Find where the given text appears and provide that cell's center as [X, Y] coordinate. 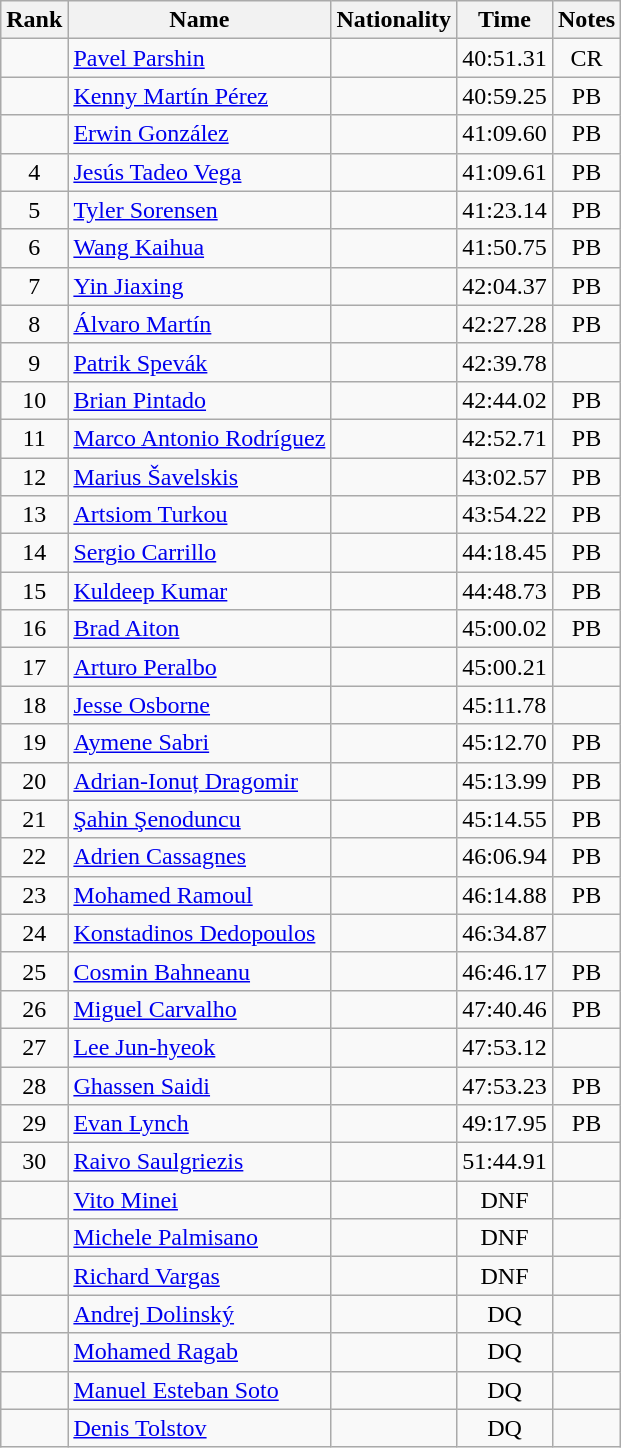
41:50.75 [505, 248]
Rank [34, 20]
17 [34, 667]
45:00.21 [505, 667]
43:02.57 [505, 477]
Patrik Spevák [200, 362]
40:51.31 [505, 58]
12 [34, 477]
Notes [586, 20]
Yin Jiaxing [200, 286]
46:06.94 [505, 857]
41:09.61 [505, 172]
20 [34, 781]
Wang Kaihua [200, 248]
7 [34, 286]
21 [34, 819]
Manuel Esteban Soto [200, 1390]
30 [34, 1162]
Name [200, 20]
Marco Antonio Rodríguez [200, 438]
Marius Šavelskis [200, 477]
45:00.02 [505, 629]
6 [34, 248]
15 [34, 591]
44:18.45 [505, 553]
Tyler Sorensen [200, 210]
Kenny Martín Pérez [200, 96]
42:52.71 [505, 438]
Adrian-Ionuț Dragomir [200, 781]
47:40.46 [505, 1009]
47:53.23 [505, 1085]
14 [34, 553]
Time [505, 20]
11 [34, 438]
Erwin González [200, 134]
Raivo Saulgriezis [200, 1162]
45:11.78 [505, 705]
42:44.02 [505, 400]
26 [34, 1009]
Nationality [394, 20]
Sergio Carrillo [200, 553]
Ghassen Saidi [200, 1085]
46:34.87 [505, 933]
45:12.70 [505, 743]
Pavel Parshin [200, 58]
51:44.91 [505, 1162]
Michele Palmisano [200, 1238]
46:46.17 [505, 971]
23 [34, 895]
Arturo Peralbo [200, 667]
Konstadinos Dedopoulos [200, 933]
Brad Aiton [200, 629]
Adrien Cassagnes [200, 857]
10 [34, 400]
42:27.28 [505, 324]
Artsiom Turkou [200, 515]
Andrej Dolinský [200, 1314]
22 [34, 857]
Jesse Osborne [200, 705]
41:09.60 [505, 134]
24 [34, 933]
45:13.99 [505, 781]
Brian Pintado [200, 400]
5 [34, 210]
Lee Jun-hyeok [200, 1047]
43:54.22 [505, 515]
Kuldeep Kumar [200, 591]
28 [34, 1085]
Mohamed Ramoul [200, 895]
4 [34, 172]
Mohamed Ragab [200, 1352]
Şahin Şenoduncu [200, 819]
19 [34, 743]
27 [34, 1047]
49:17.95 [505, 1124]
46:14.88 [505, 895]
Álvaro Martín [200, 324]
18 [34, 705]
9 [34, 362]
29 [34, 1124]
47:53.12 [505, 1047]
Evan Lynch [200, 1124]
44:48.73 [505, 591]
8 [34, 324]
Denis Tolstov [200, 1428]
Miguel Carvalho [200, 1009]
Cosmin Bahneanu [200, 971]
45:14.55 [505, 819]
42:04.37 [505, 286]
Jesús Tadeo Vega [200, 172]
Aymene Sabri [200, 743]
42:39.78 [505, 362]
Vito Minei [200, 1200]
41:23.14 [505, 210]
40:59.25 [505, 96]
13 [34, 515]
16 [34, 629]
25 [34, 971]
Richard Vargas [200, 1276]
CR [586, 58]
